Return (X, Y) of the center of cell containing provided text 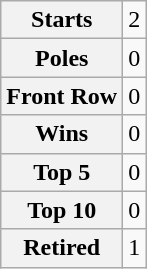
Front Row (62, 96)
Starts (62, 20)
Wins (62, 134)
Top 10 (62, 210)
1 (134, 248)
Retired (62, 248)
2 (134, 20)
Poles (62, 58)
Top 5 (62, 172)
